Identify which cell holds the provided text, then report its (X, Y) central coordinate. 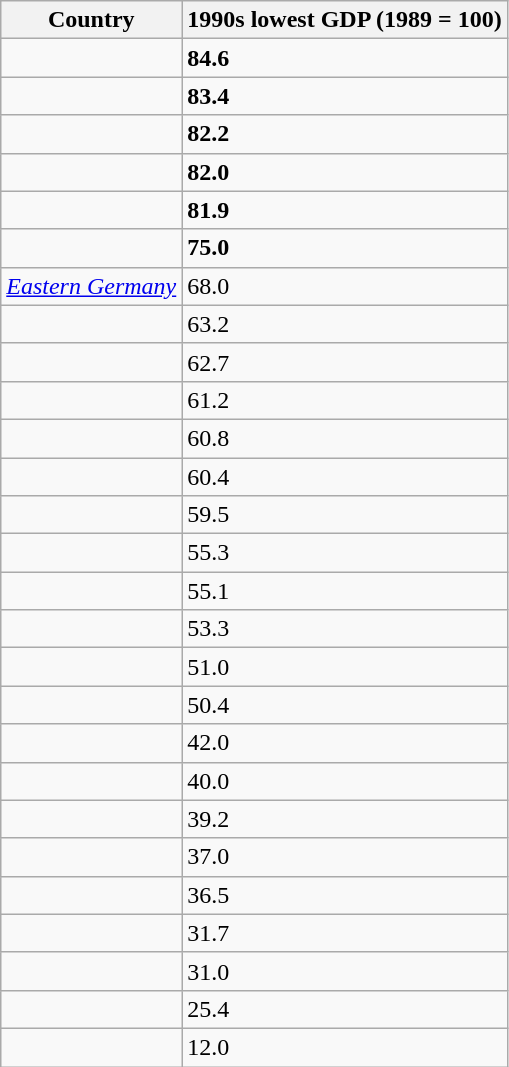
60.8 (344, 438)
50.4 (344, 705)
84.6 (344, 58)
36.5 (344, 895)
39.2 (344, 819)
75.0 (344, 248)
42.0 (344, 743)
82.2 (344, 134)
68.0 (344, 286)
Eastern Germany (92, 286)
40.0 (344, 781)
53.3 (344, 629)
63.2 (344, 324)
62.7 (344, 362)
81.9 (344, 210)
31.0 (344, 971)
31.7 (344, 933)
82.0 (344, 172)
61.2 (344, 400)
59.5 (344, 515)
51.0 (344, 667)
25.4 (344, 1009)
12.0 (344, 1047)
83.4 (344, 96)
37.0 (344, 857)
60.4 (344, 477)
Country (92, 20)
55.3 (344, 553)
1990s lowest GDP (1989 = 100) (344, 20)
55.1 (344, 591)
